Output the [X, Y] coordinate of the center of the cell containing the given text.  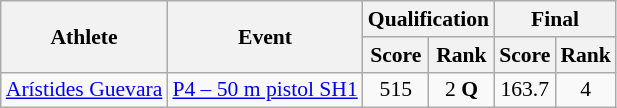
Event [264, 36]
4 [586, 90]
Athlete [84, 36]
P4 – 50 m pistol SH1 [264, 90]
163.7 [524, 90]
515 [396, 90]
2 Q [462, 90]
Final [555, 19]
Qualification [428, 19]
Arístides Guevara [84, 90]
